Return (X, Y) of the center of cell containing provided text 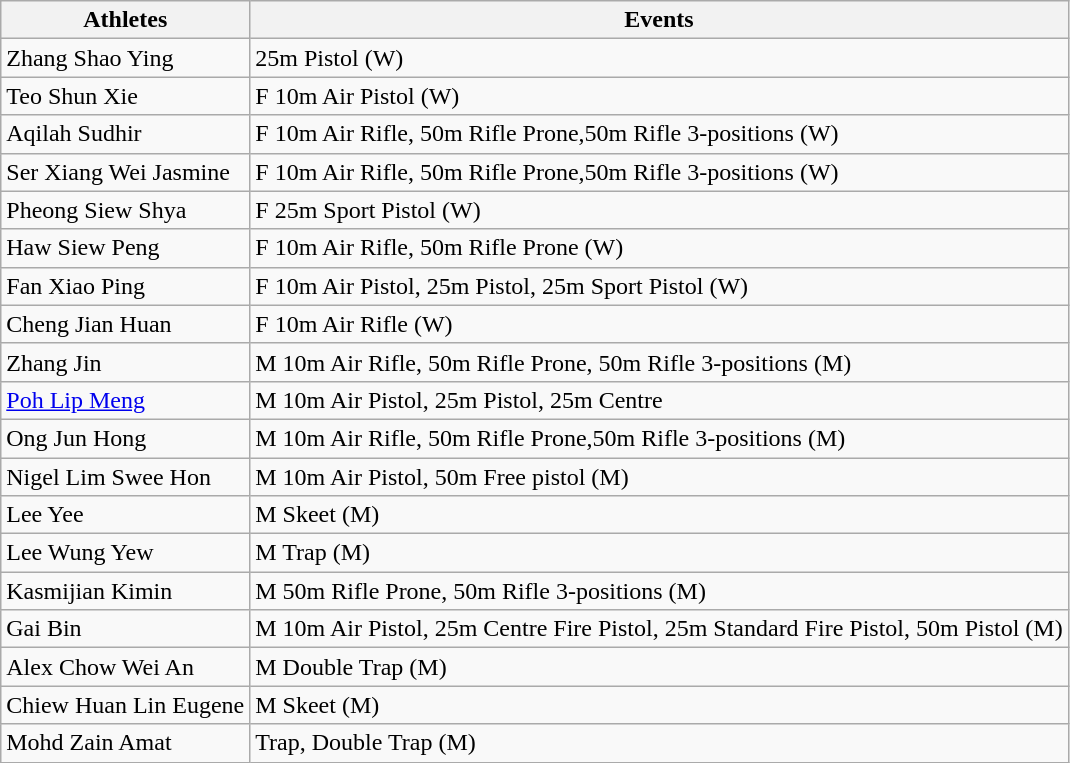
M 10m Air Rifle, 50m Rifle Prone,50m Rifle 3-positions (M) (659, 438)
Kasmijian Kimin (126, 591)
F 10m Air Pistol (W) (659, 96)
M 10m Air Pistol, 25m Centre Fire Pistol, 25m Standard Fire Pistol, 50m Pistol (M) (659, 629)
M 10m Air Pistol, 50m Free pistol (M) (659, 477)
M 10m Air Pistol, 25m Pistol, 25m Centre (659, 400)
F 10m Air Rifle, 50m Rifle Prone (W) (659, 248)
Teo Shun Xie (126, 96)
Aqilah Sudhir (126, 134)
M 50m Rifle Prone, 50m Rifle 3-positions (M) (659, 591)
Chiew Huan Lin Eugene (126, 705)
Lee Wung Yew (126, 553)
Zhang Jin (126, 362)
Ser Xiang Wei Jasmine (126, 172)
Nigel Lim Swee Hon (126, 477)
Zhang Shao Ying (126, 58)
Mohd Zain Amat (126, 743)
Poh Lip Meng (126, 400)
25m Pistol (W) (659, 58)
F 10m Air Rifle (W) (659, 324)
Athletes (126, 20)
M Double Trap (M) (659, 667)
Pheong Siew Shya (126, 210)
Cheng Jian Huan (126, 324)
Gai Bin (126, 629)
Events (659, 20)
F 10m Air Pistol, 25m Pistol, 25m Sport Pistol (W) (659, 286)
Haw Siew Peng (126, 248)
M Trap (M) (659, 553)
Trap, Double Trap (M) (659, 743)
Alex Chow Wei An (126, 667)
Fan Xiao Ping (126, 286)
Lee Yee (126, 515)
F 25m Sport Pistol (W) (659, 210)
Ong Jun Hong (126, 438)
M 10m Air Rifle, 50m Rifle Prone, 50m Rifle 3-positions (M) (659, 362)
